Extract the [X, Y] coordinate from the center of the cell holding the provided text.  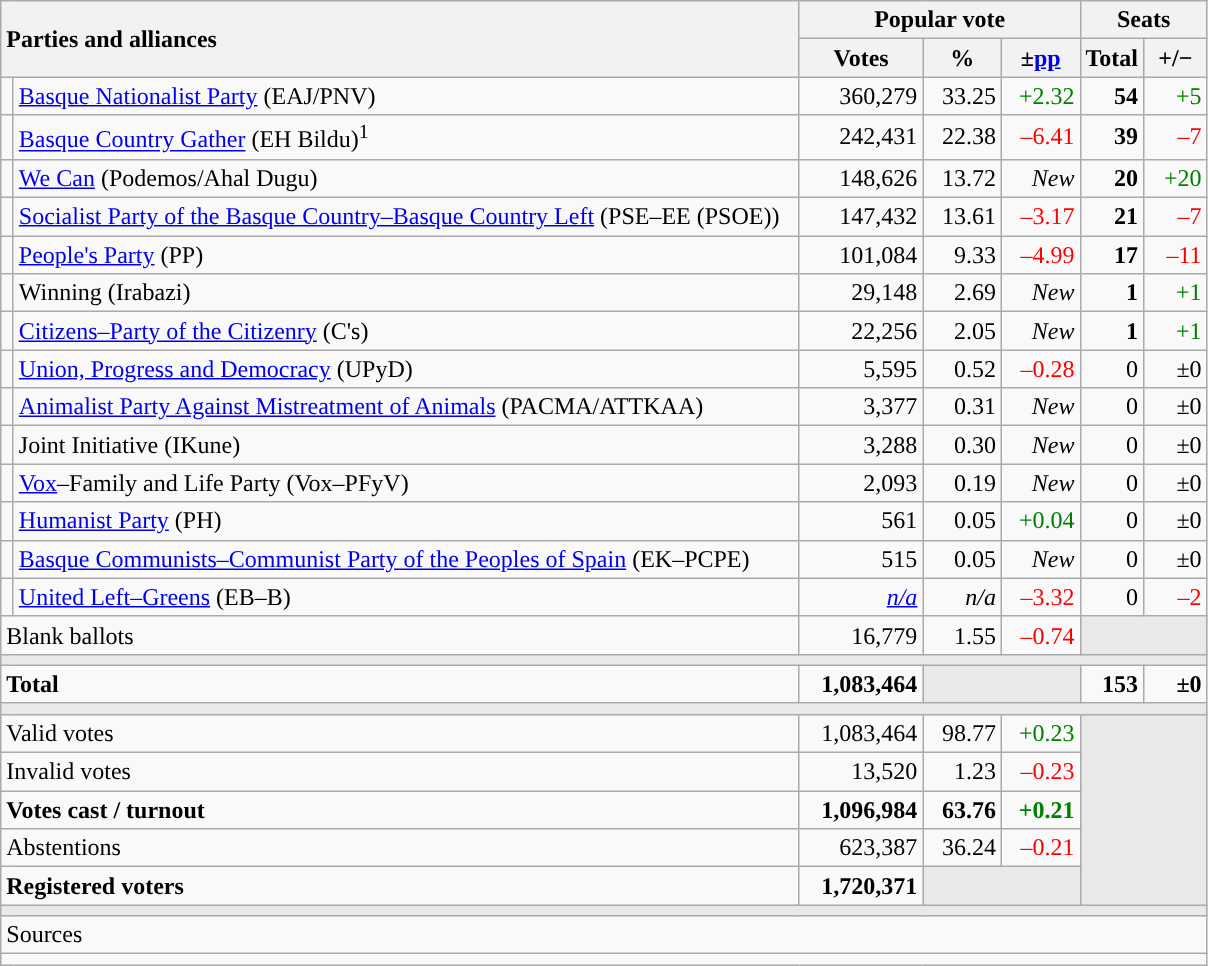
–6.41 [1040, 138]
% [962, 58]
0.31 [962, 407]
Parties and alliances [400, 39]
13,520 [861, 772]
±pp [1040, 58]
–3.17 [1040, 217]
Joint Initiative (IKune) [406, 445]
Citizens–Party of the Citizenry (C's) [406, 331]
0.30 [962, 445]
Winning (Irabazi) [406, 293]
We Can (Podemos/Ahal Dugu) [406, 178]
2.05 [962, 331]
United Left–Greens (EB–B) [406, 597]
Registered voters [400, 886]
98.77 [962, 733]
0.19 [962, 483]
Basque Nationalist Party (EAJ/PNV) [406, 96]
Abstentions [400, 848]
2,093 [861, 483]
–4.99 [1040, 255]
+2.32 [1040, 96]
39 [1112, 138]
2.69 [962, 293]
29,148 [861, 293]
561 [861, 521]
148,626 [861, 178]
Vox–Family and Life Party (Vox–PFyV) [406, 483]
16,779 [861, 635]
242,431 [861, 138]
153 [1112, 684]
Votes [861, 58]
Sources [604, 935]
People's Party (PP) [406, 255]
Basque Communists–Communist Party of the Peoples of Spain (EK–PCPE) [406, 559]
21 [1112, 217]
13.72 [962, 178]
1.23 [962, 772]
1.55 [962, 635]
Basque Country Gather (EH Bildu)1 [406, 138]
623,387 [861, 848]
+0.21 [1040, 810]
33.25 [962, 96]
+0.23 [1040, 733]
Seats [1144, 20]
3,377 [861, 407]
+20 [1176, 178]
–0.23 [1040, 772]
+5 [1176, 96]
Valid votes [400, 733]
13.61 [962, 217]
Union, Progress and Democracy (UPyD) [406, 369]
1,720,371 [861, 886]
–0.21 [1040, 848]
+/− [1176, 58]
63.76 [962, 810]
–2 [1176, 597]
Socialist Party of the Basque Country–Basque Country Left (PSE–EE (PSOE)) [406, 217]
147,432 [861, 217]
9.33 [962, 255]
20 [1112, 178]
22,256 [861, 331]
3,288 [861, 445]
22.38 [962, 138]
360,279 [861, 96]
54 [1112, 96]
1,096,984 [861, 810]
17 [1112, 255]
Votes cast / turnout [400, 810]
Animalist Party Against Mistreatment of Animals (PACMA/ATTKAA) [406, 407]
Invalid votes [400, 772]
–0.28 [1040, 369]
–3.32 [1040, 597]
–11 [1176, 255]
0.52 [962, 369]
Blank ballots [400, 635]
101,084 [861, 255]
515 [861, 559]
36.24 [962, 848]
–0.74 [1040, 635]
Popular vote [940, 20]
+0.04 [1040, 521]
5,595 [861, 369]
Humanist Party (PH) [406, 521]
